Determine the (x, y) coordinate at the center of the cell enclosing the given text.  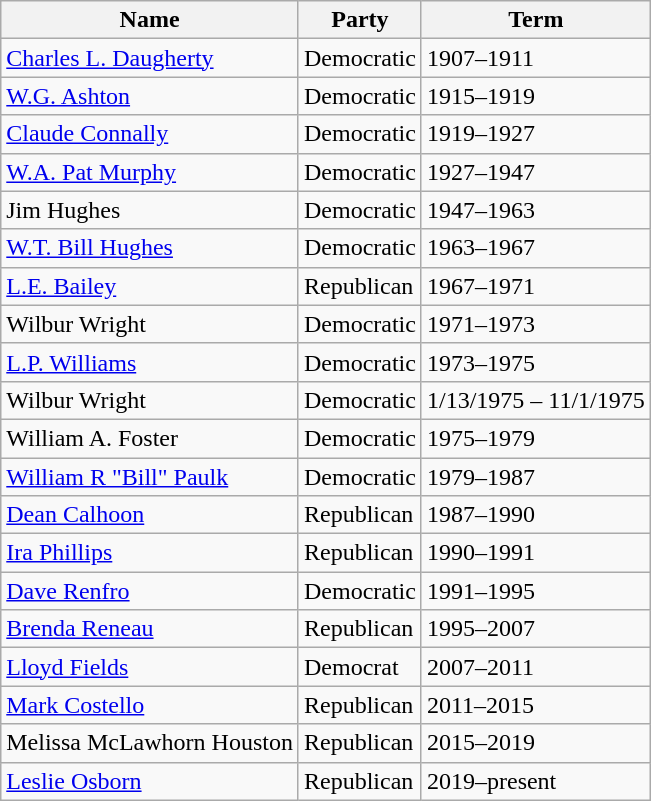
1995–2007 (536, 629)
Lloyd Fields (150, 667)
Party (360, 20)
L.E. Bailey (150, 286)
Brenda Reneau (150, 629)
1991–1995 (536, 591)
L.P. Williams (150, 362)
1919–1927 (536, 134)
1927–1947 (536, 172)
W.G. Ashton (150, 96)
2011–2015 (536, 705)
Mark Costello (150, 705)
1987–1990 (536, 515)
1907–1911 (536, 58)
Dave Renfro (150, 591)
Term (536, 20)
1979–1987 (536, 477)
2015–2019 (536, 743)
Jim Hughes (150, 210)
1963–1967 (536, 248)
W.A. Pat Murphy (150, 172)
Charles L. Daugherty (150, 58)
2019–present (536, 781)
1967–1971 (536, 286)
William A. Foster (150, 438)
1971–1973 (536, 324)
1990–1991 (536, 553)
Claude Connally (150, 134)
2007–2011 (536, 667)
William R "Bill" Paulk (150, 477)
Dean Calhoon (150, 515)
Name (150, 20)
Melissa McLawhorn Houston (150, 743)
Leslie Osborn (150, 781)
1/13/1975 – 11/1/1975 (536, 400)
1947–1963 (536, 210)
1915–1919 (536, 96)
1973–1975 (536, 362)
Ira Phillips (150, 553)
W.T. Bill Hughes (150, 248)
Democrat (360, 667)
1975–1979 (536, 438)
